Search for the cell housing the specified text and yield its [X, Y] center coordinate. 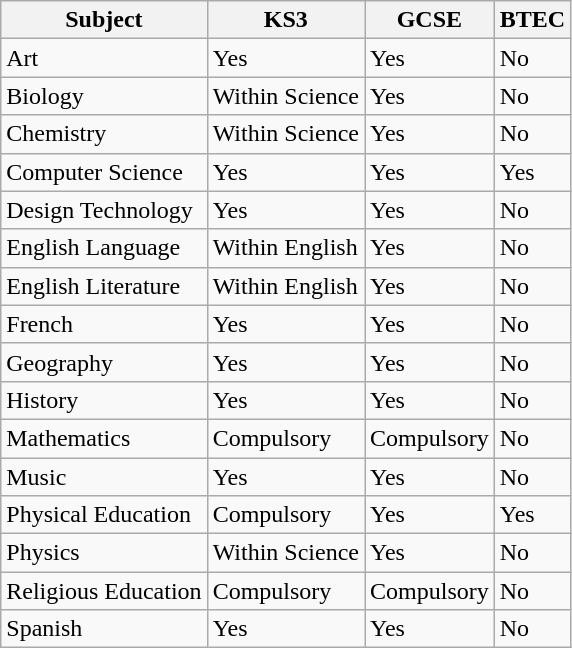
English Language [104, 248]
Music [104, 477]
Mathematics [104, 438]
English Literature [104, 286]
KS3 [286, 20]
Physical Education [104, 515]
GCSE [429, 20]
Art [104, 58]
History [104, 400]
French [104, 324]
Physics [104, 553]
Biology [104, 96]
Computer Science [104, 172]
BTEC [532, 20]
Design Technology [104, 210]
Subject [104, 20]
Spanish [104, 629]
Geography [104, 362]
Chemistry [104, 134]
Religious Education [104, 591]
